Extract the [x, y] coordinate from the center of the cell holding the provided text.  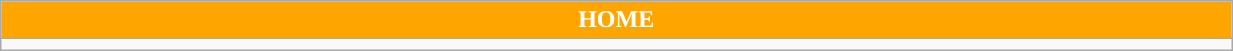
HOME [616, 20]
